Output the [x, y] coordinate of the center of the cell containing the given text.  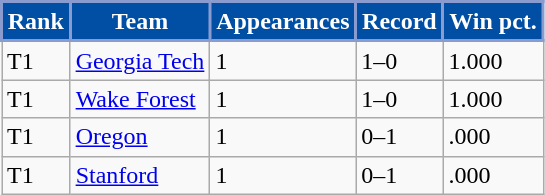
Record [400, 22]
Appearances [283, 22]
Wake Forest [140, 99]
Oregon [140, 137]
Team [140, 22]
Rank [36, 22]
Win pct. [493, 22]
Georgia Tech [140, 60]
Stanford [140, 175]
